For the text-containing cell, return its midpoint in [X, Y] coordinate format. 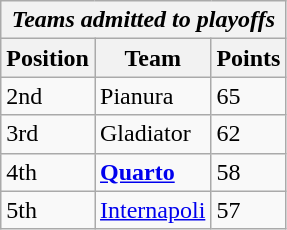
2nd [48, 96]
Teams admitted to playoffs [144, 20]
3rd [48, 134]
Team [152, 58]
Points [248, 58]
Pianura [152, 96]
Quarto [152, 172]
Position [48, 58]
Gladiator [152, 134]
65 [248, 96]
62 [248, 134]
Internapoli [152, 210]
4th [48, 172]
58 [248, 172]
57 [248, 210]
5th [48, 210]
